Return the [X, Y] coordinate for the center point of the cell that contains the specified text.  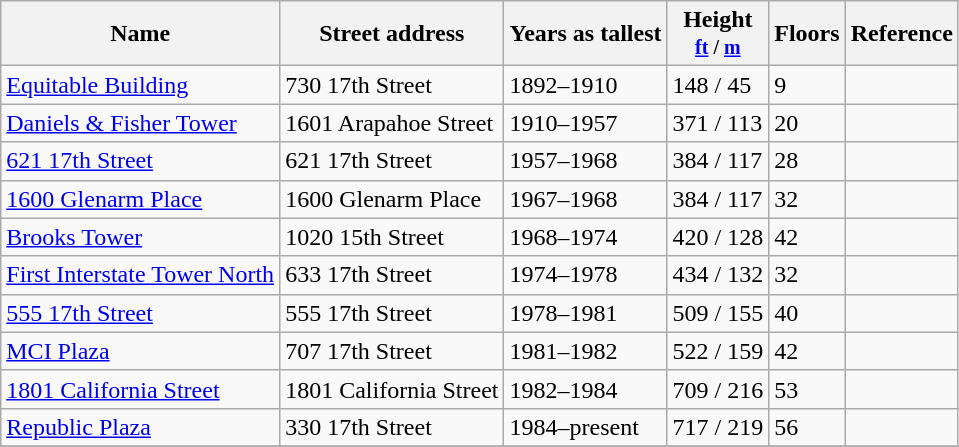
371 / 113 [718, 123]
First Interstate Tower North [140, 275]
434 / 132 [718, 275]
Name [140, 34]
Heightft / m [718, 34]
1968–1974 [586, 237]
730 17th Street [392, 85]
1601 Arapahoe Street [392, 123]
717 / 219 [718, 427]
1982–1984 [586, 389]
1984–present [586, 427]
522 / 159 [718, 351]
330 17th Street [392, 427]
56 [807, 427]
Years as tallest [586, 34]
Floors [807, 34]
20 [807, 123]
707 17th Street [392, 351]
509 / 155 [718, 313]
1957–1968 [586, 161]
Republic Plaza [140, 427]
Reference [902, 34]
709 / 216 [718, 389]
28 [807, 161]
Daniels & Fisher Tower [140, 123]
1910–1957 [586, 123]
Brooks Tower [140, 237]
MCI Plaza [140, 351]
1020 15th Street [392, 237]
1892–1910 [586, 85]
40 [807, 313]
1978–1981 [586, 313]
420 / 128 [718, 237]
1967–1968 [586, 199]
Equitable Building [140, 85]
1981–1982 [586, 351]
1974–1978 [586, 275]
633 17th Street [392, 275]
Street address [392, 34]
148 / 45 [718, 85]
53 [807, 389]
9 [807, 85]
